Pinpoint the cell where the given text exists, returning its (x, y) midpoint coordinate. 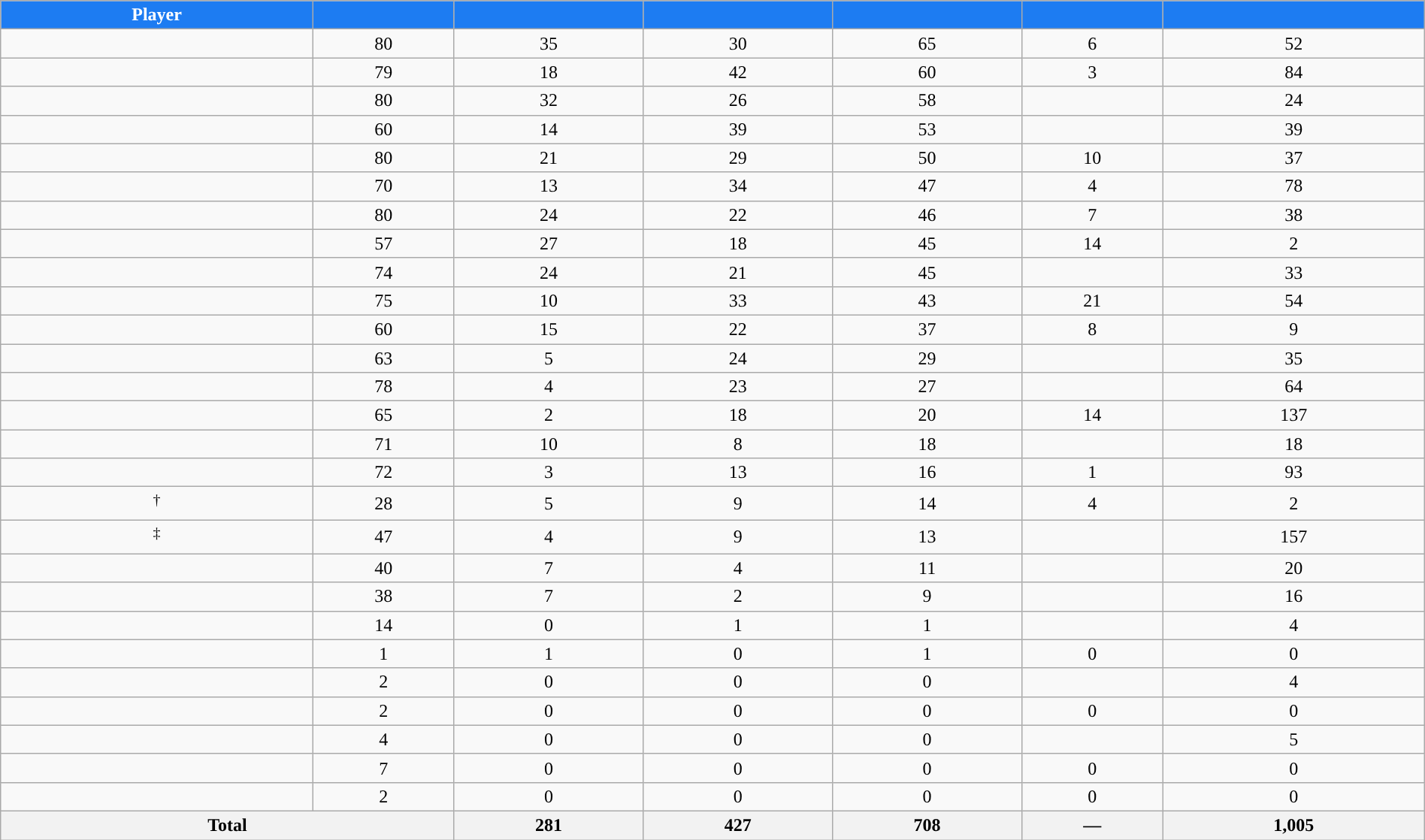
75 (383, 301)
43 (927, 301)
1,005 (1293, 825)
53 (927, 129)
42 (738, 72)
15 (549, 329)
23 (738, 387)
79 (383, 72)
708 (927, 825)
54 (1293, 301)
93 (1293, 473)
72 (383, 473)
50 (927, 158)
74 (383, 272)
6 (1092, 44)
427 (738, 825)
157 (1293, 536)
84 (1293, 72)
‡ (157, 536)
70 (383, 186)
30 (738, 44)
26 (738, 101)
63 (383, 358)
281 (549, 825)
57 (383, 243)
64 (1293, 387)
32 (549, 101)
58 (927, 101)
52 (1293, 44)
† (157, 503)
Player (157, 15)
34 (738, 186)
40 (383, 568)
46 (927, 215)
28 (383, 503)
11 (927, 568)
137 (1293, 415)
71 (383, 444)
— (1092, 825)
Total (227, 825)
